Locate the cell with the specified text and output its [x, y] center coordinate. 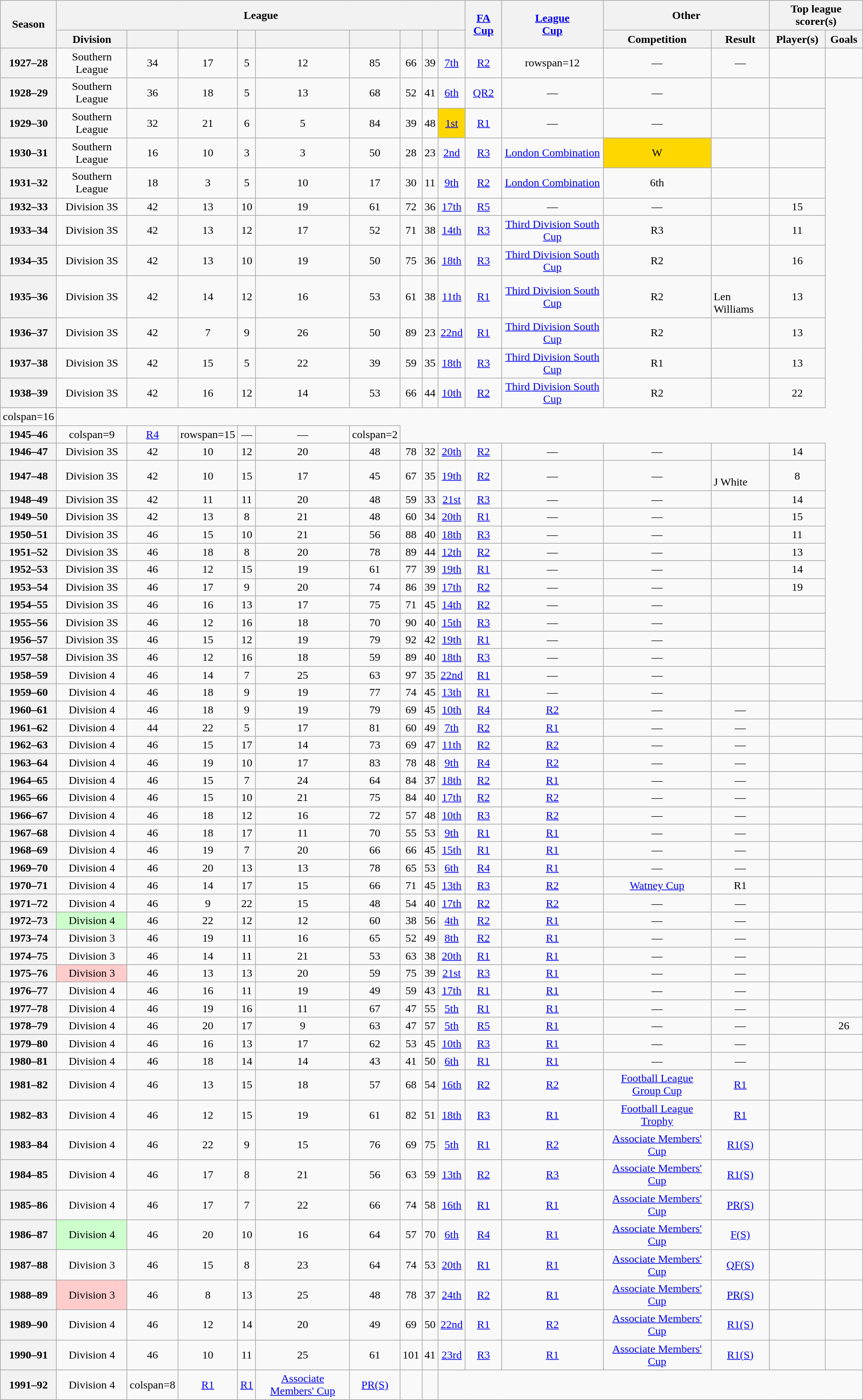
1952–53 [29, 569]
W [657, 153]
1988–89 [29, 1295]
1966–67 [29, 815]
1955–56 [29, 622]
1977–78 [29, 1008]
1960–61 [29, 710]
Result [740, 39]
Football League Trophy [657, 1115]
1973–74 [29, 938]
6 [247, 123]
51 [430, 1115]
1958–59 [29, 675]
colspan=9 [92, 434]
1951–52 [29, 552]
4th [452, 920]
28 [411, 153]
Top league scorer(s) [816, 16]
23rd [452, 1355]
1961–62 [29, 728]
58 [430, 1204]
QF(S) [740, 1264]
1965–66 [29, 798]
1990–91 [29, 1355]
1927–28 [29, 63]
1945–46 [29, 434]
1928–29 [29, 93]
97 [411, 675]
Other [686, 16]
1953–54 [29, 587]
1983–84 [29, 1145]
J White [740, 476]
1975–76 [29, 973]
83 [375, 763]
92 [411, 640]
1978–79 [29, 1026]
Goals [844, 39]
1959–60 [29, 693]
1984–85 [29, 1175]
1972–73 [29, 920]
1956–57 [29, 640]
colspan=2 [375, 434]
12th [452, 552]
82 [411, 1115]
Football League Group Cup [657, 1085]
8th [452, 938]
24th [452, 1295]
1930–31 [29, 153]
1981–82 [29, 1085]
73 [375, 745]
88 [411, 534]
1968–69 [29, 850]
86 [411, 587]
1976–77 [29, 991]
90 [411, 622]
LeagueCup [552, 24]
81 [375, 728]
76 [375, 1145]
Competition [657, 39]
1962–63 [29, 745]
1947–48 [29, 476]
30 [411, 183]
33 [430, 499]
1948–49 [29, 499]
85 [375, 63]
1932–33 [29, 207]
1946–47 [29, 452]
Len Williams [740, 297]
FA Cup [483, 24]
1954–55 [29, 605]
1933–34 [29, 231]
Division [92, 39]
1934–35 [29, 260]
1986–87 [29, 1235]
2nd [452, 153]
1935–36 [29, 297]
QR2 [483, 93]
rowspan=12 [552, 63]
1969–70 [29, 868]
1970–71 [29, 885]
Season [29, 24]
1987–88 [29, 1264]
1949–50 [29, 517]
colspan=8 [153, 1385]
1980–81 [29, 1061]
101 [411, 1355]
1963–64 [29, 763]
1964–65 [29, 780]
24 [302, 780]
1929–30 [29, 123]
colspan=16 [29, 417]
1971–72 [29, 903]
1985–86 [29, 1204]
Watney Cup [657, 885]
1989–90 [29, 1324]
1957–58 [29, 657]
1931–32 [29, 183]
62 [375, 1044]
F(S) [740, 1235]
1938–39 [29, 393]
Player(s) [797, 39]
1982–83 [29, 1115]
1967–68 [29, 833]
1950–51 [29, 534]
1937–38 [29, 362]
1st [452, 123]
1991–92 [29, 1385]
1936–37 [29, 333]
League [261, 16]
1979–80 [29, 1044]
rowspan=15 [208, 434]
1974–75 [29, 956]
